Determine the [x, y] coordinate at the center of the cell enclosing the given text.  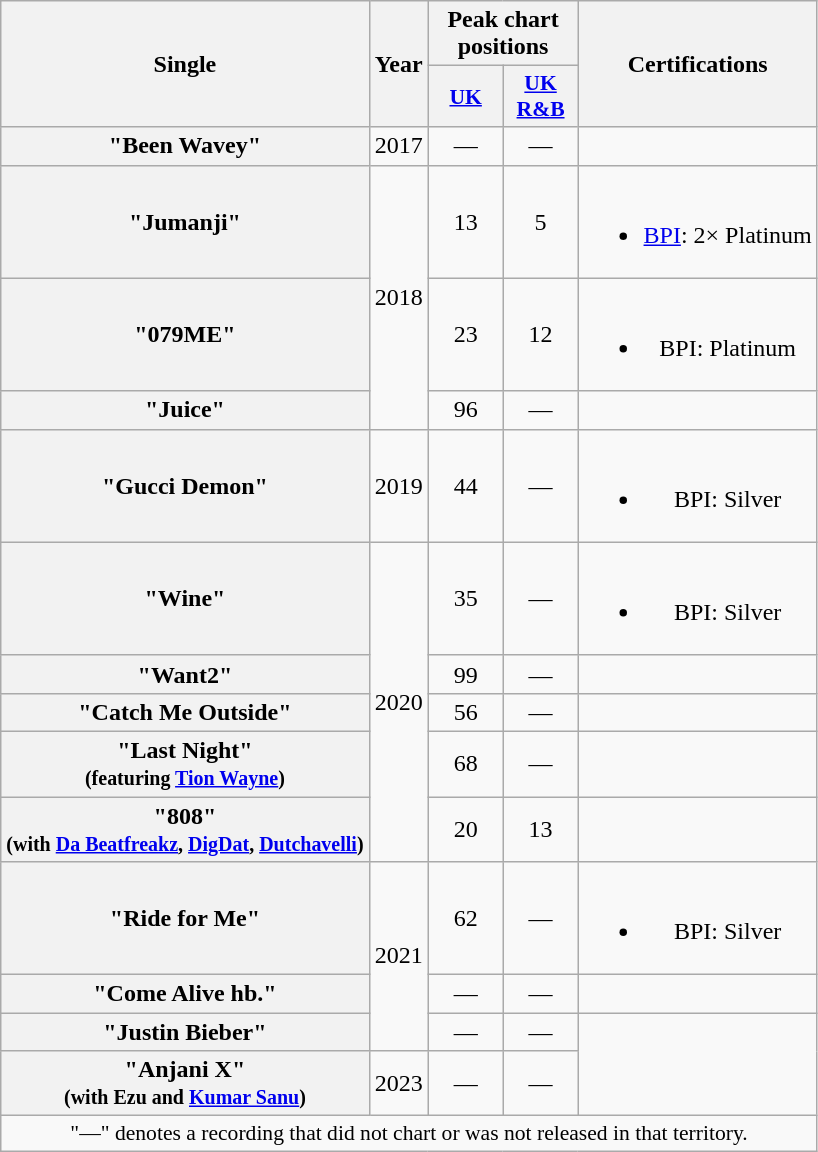
"Been Wavey" [185, 146]
Year [398, 64]
2018 [398, 297]
"—" denotes a recording that did not chart or was not released in that territory. [410, 1134]
2021 [398, 956]
2023 [398, 1084]
35 [466, 598]
5 [540, 222]
"079ME" [185, 334]
"Anjani X"(with Ezu and Kumar Sanu) [185, 1084]
96 [466, 410]
2020 [398, 702]
"Justin Bieber" [185, 1032]
UK [466, 96]
"Jumanji" [185, 222]
"Wine" [185, 598]
"Catch Me Outside" [185, 712]
Certifications [698, 64]
62 [466, 918]
12 [540, 334]
"Come Alive hb." [185, 994]
99 [466, 674]
68 [466, 764]
"Ride for Me" [185, 918]
"808"(with Da Beatfreakz, DigDat, Dutchavelli) [185, 828]
Peak chart positions [503, 34]
BPI: Platinum [698, 334]
2017 [398, 146]
"Last Night"(featuring Tion Wayne) [185, 764]
2019 [398, 486]
23 [466, 334]
"Want2" [185, 674]
56 [466, 712]
20 [466, 828]
"Juice" [185, 410]
Single [185, 64]
"Gucci Demon" [185, 486]
BPI: 2× Platinum [698, 222]
UKR&B [540, 96]
44 [466, 486]
